Locate the cell with the specified text and output its (x, y) center coordinate. 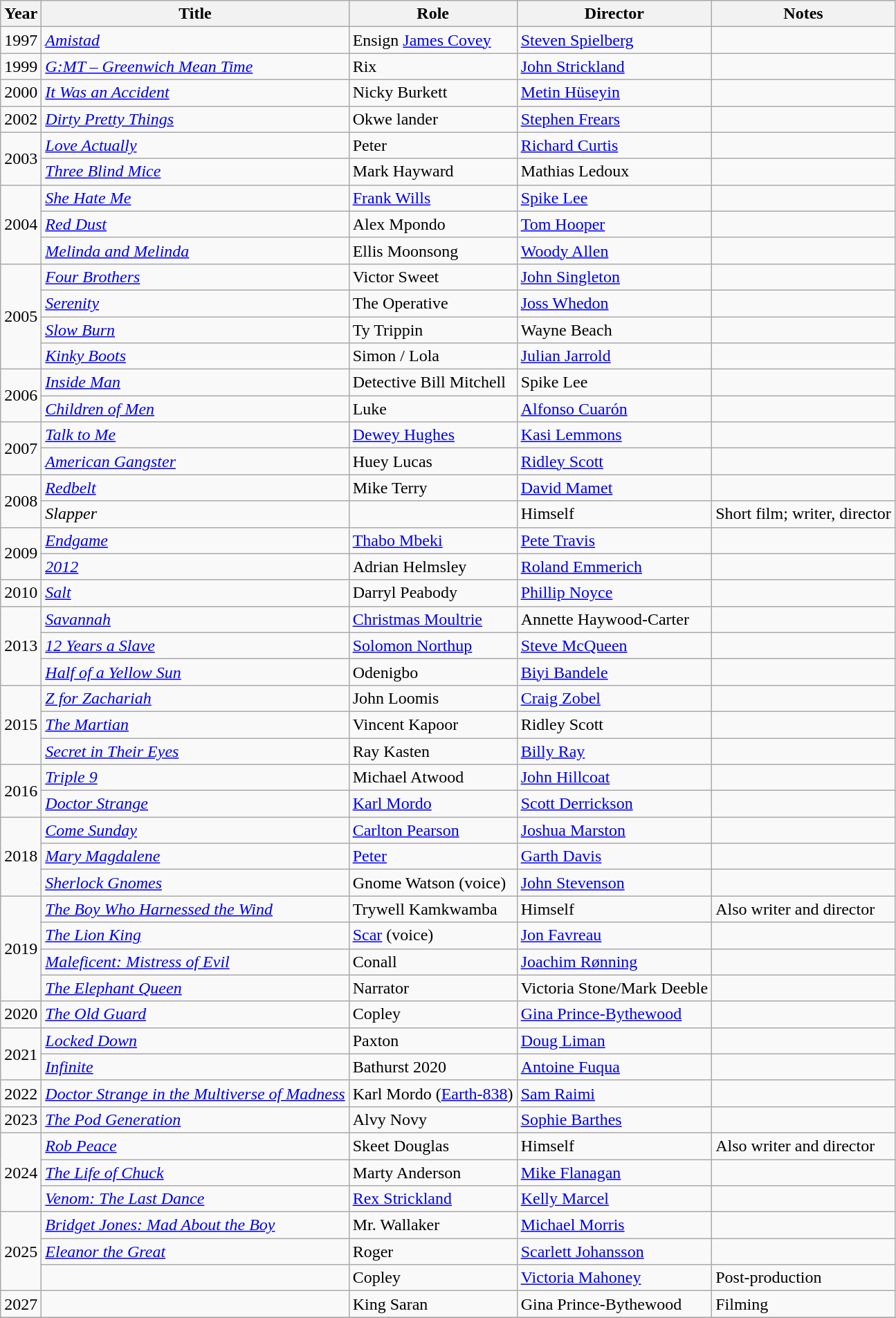
Mathias Ledoux (614, 172)
Mark Hayward (433, 172)
Bridget Jones: Mad About the Boy (195, 1225)
2022 (21, 1093)
John Singleton (614, 277)
Garth Davis (614, 857)
Roland Emmerich (614, 567)
The Boy Who Harnessed the Wind (195, 909)
2007 (21, 448)
Joshua Marston (614, 830)
Conall (433, 962)
2019 (21, 949)
The Operative (433, 303)
Annette Haywood-Carter (614, 619)
Joss Whedon (614, 303)
2009 (21, 553)
Sam Raimi (614, 1093)
Wayne Beach (614, 330)
2023 (21, 1119)
Ty Trippin (433, 330)
Kinky Boots (195, 356)
Maleficent: Mistress of Evil (195, 962)
2027 (21, 1304)
Vincent Kapoor (433, 724)
Thabo Mbeki (433, 540)
Karl Mordo (Earth-838) (433, 1093)
Solomon Northup (433, 646)
Dewey Hughes (433, 435)
Huey Lucas (433, 461)
Rix (433, 66)
Three Blind Mice (195, 172)
Infinite (195, 1067)
Michael Morris (614, 1225)
Children of Men (195, 409)
Kasi Lemmons (614, 435)
Simon / Lola (433, 356)
Mr. Wallaker (433, 1225)
2025 (21, 1252)
David Mamet (614, 488)
Scott Derrickson (614, 804)
Michael Atwood (433, 778)
The Elephant Queen (195, 988)
Trywell Kamkwamba (433, 909)
1997 (21, 40)
Roger (433, 1252)
2005 (21, 316)
It Was an Accident (195, 93)
Ensign James Covey (433, 40)
Z for Zachariah (195, 698)
Skeet Douglas (433, 1146)
Ellis Moonsong (433, 250)
Filming (804, 1304)
Salt (195, 593)
2004 (21, 224)
2012 (195, 567)
Narrator (433, 988)
Christmas Moultrie (433, 619)
G:MT – Greenwich Mean Time (195, 66)
Billy Ray (614, 751)
Mike Flanagan (614, 1173)
Darryl Peabody (433, 593)
Slow Burn (195, 330)
2016 (21, 791)
Odenigbo (433, 672)
John Strickland (614, 66)
Karl Mordo (433, 804)
Sherlock Gnomes (195, 883)
American Gangster (195, 461)
2015 (21, 724)
The Lion King (195, 935)
Red Dust (195, 224)
She Hate Me (195, 198)
2018 (21, 857)
The Old Guard (195, 1014)
Carlton Pearson (433, 830)
Biyi Bandele (614, 672)
The Life of Chuck (195, 1173)
Stephen Frears (614, 119)
Alvy Novy (433, 1119)
Role (433, 14)
Inside Man (195, 383)
2002 (21, 119)
Savannah (195, 619)
Scar (voice) (433, 935)
Ray Kasten (433, 751)
Venom: The Last Dance (195, 1199)
1999 (21, 66)
Woody Allen (614, 250)
Bathurst 2020 (433, 1067)
Secret in Their Eyes (195, 751)
Jon Favreau (614, 935)
Okwe lander (433, 119)
Short film; writer, director (804, 514)
Half of a Yellow Sun (195, 672)
Gnome Watson (voice) (433, 883)
Adrian Helmsley (433, 567)
The Pod Generation (195, 1119)
Detective Bill Mitchell (433, 383)
Doctor Strange (195, 804)
Notes (804, 14)
Redbelt (195, 488)
Slapper (195, 514)
Tom Hooper (614, 224)
2010 (21, 593)
Year (21, 14)
John Loomis (433, 698)
John Hillcoat (614, 778)
Steve McQueen (614, 646)
Director (614, 14)
Antoine Fuqua (614, 1067)
Serenity (195, 303)
Sophie Barthes (614, 1119)
Rob Peace (195, 1146)
The Martian (195, 724)
Steven Spielberg (614, 40)
Marty Anderson (433, 1173)
John Stevenson (614, 883)
Luke (433, 409)
Doug Liman (614, 1041)
Endgame (195, 540)
2003 (21, 158)
2006 (21, 396)
Nicky Burkett (433, 93)
2008 (21, 501)
Phillip Noyce (614, 593)
Julian Jarrold (614, 356)
Come Sunday (195, 830)
Victor Sweet (433, 277)
Rex Strickland (433, 1199)
Richard Curtis (614, 145)
Melinda and Melinda (195, 250)
2024 (21, 1172)
Title (195, 14)
Four Brothers (195, 277)
Metin Hüseyin (614, 93)
Joachim Rønning (614, 962)
Amistad (195, 40)
12 Years a Slave (195, 646)
Mary Magdalene (195, 857)
Post-production (804, 1278)
King Saran (433, 1304)
Locked Down (195, 1041)
Love Actually (195, 145)
2013 (21, 646)
Kelly Marcel (614, 1199)
Frank Wills (433, 198)
Talk to Me (195, 435)
Pete Travis (614, 540)
Paxton (433, 1041)
Triple 9 (195, 778)
2000 (21, 93)
Victoria Stone/Mark Deeble (614, 988)
Victoria Mahoney (614, 1278)
Scarlett Johansson (614, 1252)
Doctor Strange in the Multiverse of Madness (195, 1093)
Eleanor the Great (195, 1252)
Alex Mpondo (433, 224)
Alfonso Cuarón (614, 409)
Dirty Pretty Things (195, 119)
Mike Terry (433, 488)
Craig Zobel (614, 698)
2020 (21, 1014)
2021 (21, 1054)
